Return [X, Y] of the center of cell containing provided text 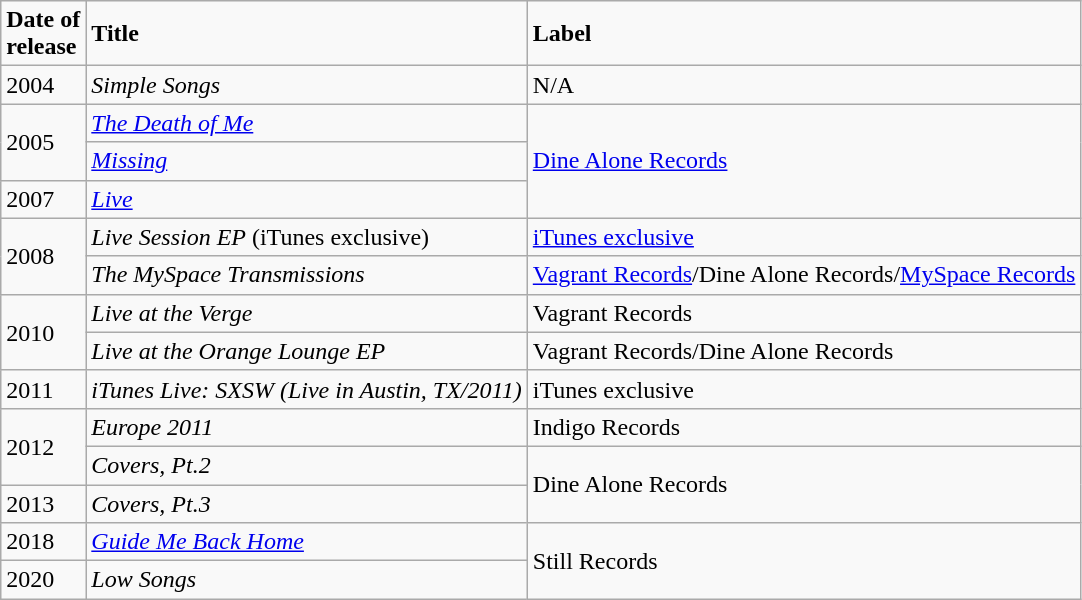
Live at the Verge [306, 313]
Covers, Pt.3 [306, 503]
Missing [306, 161]
Vagrant Records/Dine Alone Records/MySpace Records [804, 275]
Vagrant Records [804, 313]
Covers, Pt.2 [306, 465]
2011 [44, 389]
The Death of Me [306, 123]
N/A [804, 85]
Indigo Records [804, 427]
2013 [44, 503]
Live Session EP (iTunes exclusive) [306, 237]
2020 [44, 580]
Low Songs [306, 580]
2008 [44, 256]
Europe 2011 [306, 427]
2007 [44, 199]
iTunes Live: SXSW (Live in Austin, TX/2011) [306, 389]
2018 [44, 542]
2010 [44, 332]
Vagrant Records/Dine Alone Records [804, 351]
Still Records [804, 561]
2004 [44, 85]
Live at the Orange Lounge EP [306, 351]
The MySpace Transmissions [306, 275]
Label [804, 34]
Date of release [44, 34]
Simple Songs [306, 85]
Live [306, 199]
2005 [44, 142]
Title [306, 34]
2012 [44, 446]
Guide Me Back Home [306, 542]
